Capture the cell that displays the provided text and extract its (x, y) central coordinate. 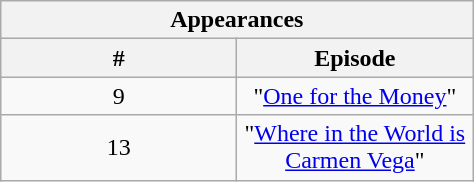
9 (119, 96)
# (119, 58)
"One for the Money" (355, 96)
Appearances (237, 20)
Episode (355, 58)
13 (119, 148)
"Where in the World is Carmen Vega" (355, 148)
